Find where the given text appears and provide that cell's center as (x, y) coordinate. 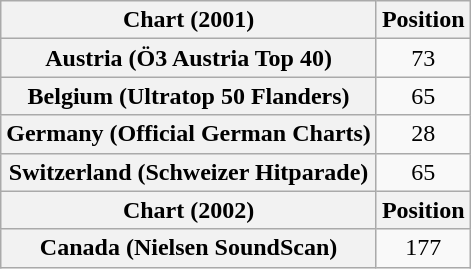
28 (423, 134)
Canada (Nielsen SoundScan) (189, 248)
Austria (Ö3 Austria Top 40) (189, 58)
Belgium (Ultratop 50 Flanders) (189, 96)
Chart (2001) (189, 20)
Chart (2002) (189, 210)
177 (423, 248)
Germany (Official German Charts) (189, 134)
73 (423, 58)
Switzerland (Schweizer Hitparade) (189, 172)
